Determine the [X, Y] coordinate at the center of the cell enclosing the given text.  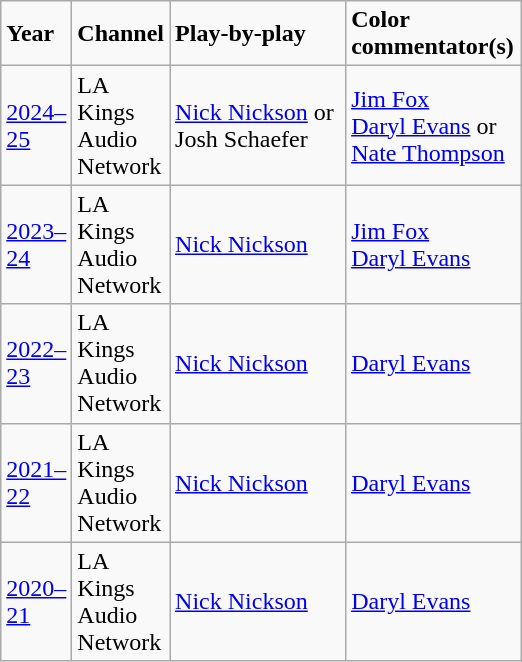
Jim FoxDaryl Evans [434, 244]
2023–24 [36, 244]
Color commentator(s) [434, 34]
Jim FoxDaryl Evans or Nate Thompson [434, 126]
2020–21 [36, 602]
Year [36, 34]
Channel [121, 34]
2021–22 [36, 482]
2022–23 [36, 364]
Nick Nickson or Josh Schaefer [258, 126]
Play-by-play [258, 34]
2024–25 [36, 126]
